Return the [x, y] coordinate for the center point of the cell that contains the specified text.  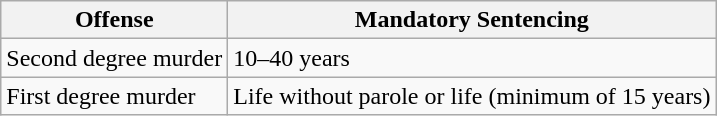
First degree murder [114, 96]
10–40 years [472, 58]
Second degree murder [114, 58]
Offense [114, 20]
Mandatory Sentencing [472, 20]
Life without parole or life (minimum of 15 years) [472, 96]
